Locate the cell with the specified text and output its [X, Y] center coordinate. 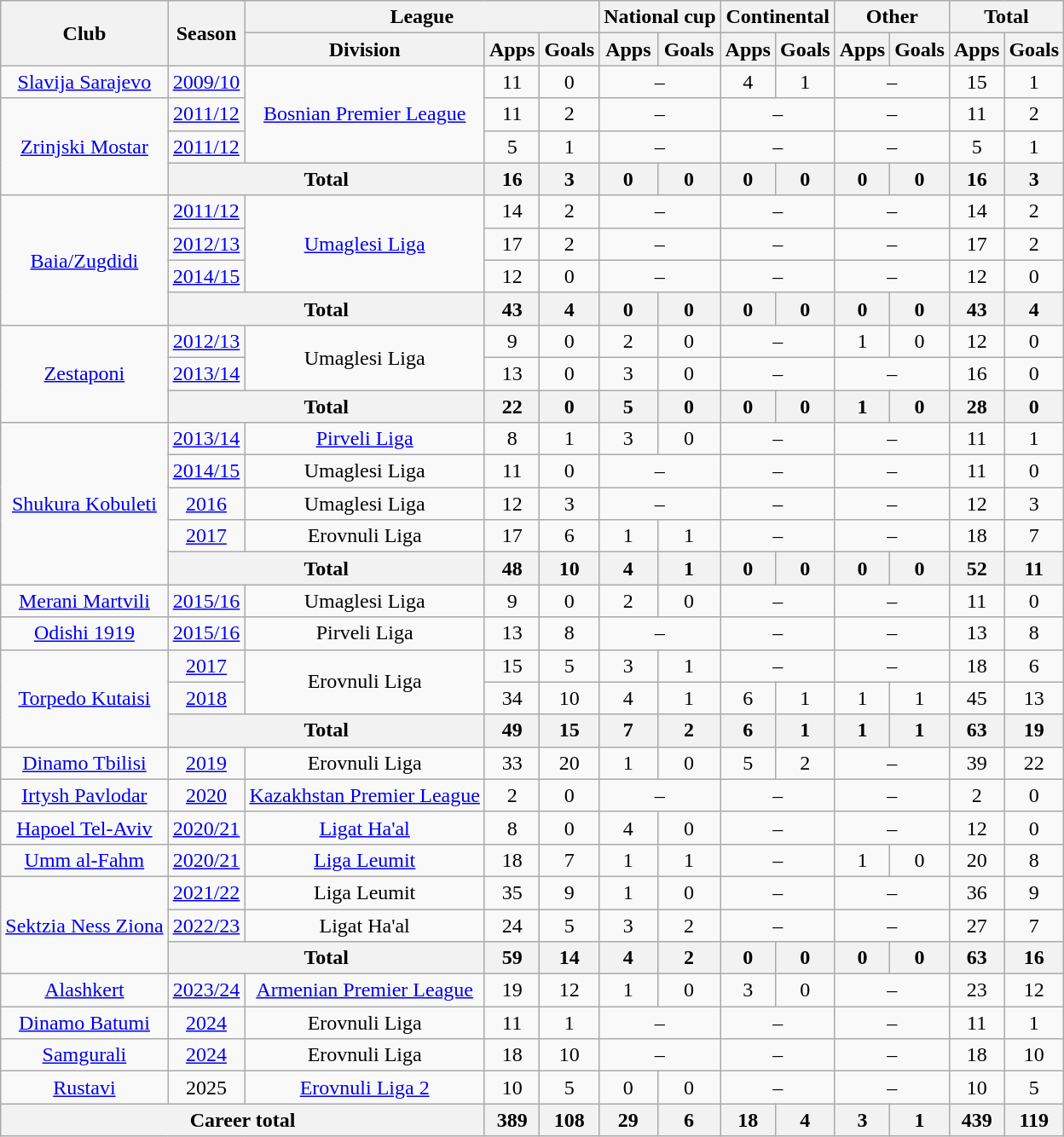
2019 [206, 763]
Hapoel Tel-Aviv [84, 828]
Armenian Premier League [365, 990]
League [422, 17]
Season [206, 33]
Dinamo Tbilisi [84, 763]
49 [512, 730]
2021/22 [206, 892]
2016 [206, 504]
Irtysh Pavlodar [84, 795]
28 [976, 407]
389 [512, 1120]
Kazakhstan Premier League [365, 795]
Rustavi [84, 1088]
24 [512, 925]
48 [512, 568]
2020 [206, 795]
52 [976, 568]
National cup [660, 17]
Slavija Sarajevo [84, 82]
Club [84, 33]
2022/23 [206, 925]
39 [976, 763]
Dinamo Batumi [84, 1023]
2018 [206, 698]
Bosnian Premier League [365, 114]
Division [365, 49]
Merani Martvili [84, 601]
119 [1034, 1120]
23 [976, 990]
Other [892, 17]
Alashkert [84, 990]
27 [976, 925]
Torpedo Kutaisi [84, 698]
Erovnuli Liga 2 [365, 1088]
Continental [778, 17]
35 [512, 892]
Sektzia Ness Ziona [84, 925]
Shukura Kobuleti [84, 504]
59 [512, 958]
Samgurali [84, 1055]
2025 [206, 1088]
Umm al-Fahm [84, 860]
45 [976, 698]
2023/24 [206, 990]
Baia/Zugdidi [84, 260]
Career total [243, 1120]
36 [976, 892]
2009/10 [206, 82]
34 [512, 698]
33 [512, 763]
439 [976, 1120]
Zrinjski Mostar [84, 147]
29 [628, 1120]
Zestaponi [84, 373]
Odishi 1919 [84, 633]
108 [570, 1120]
